Find where the given text appears and provide that cell's center as (x, y) coordinate. 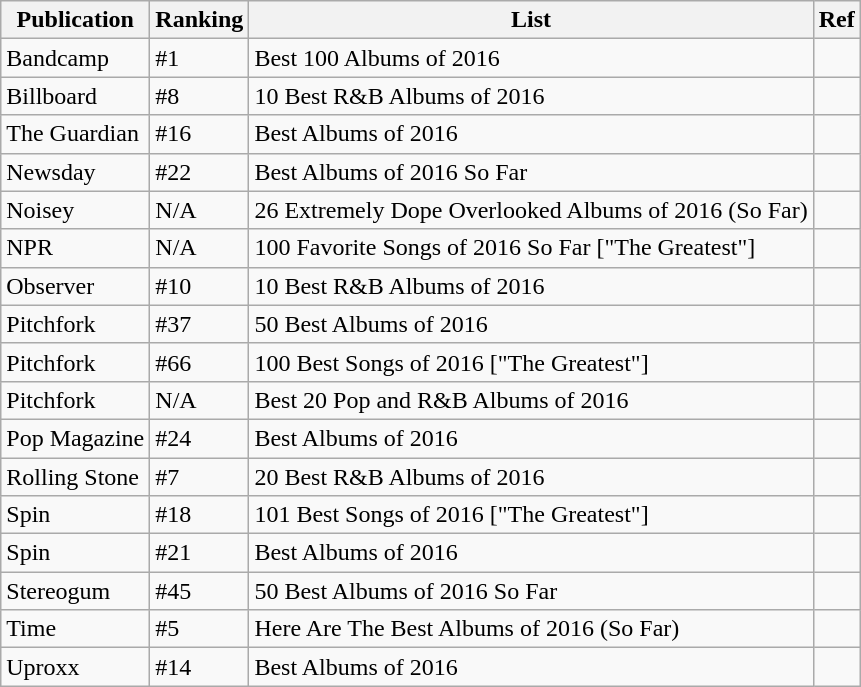
#45 (200, 591)
Noisey (76, 210)
Stereogum (76, 591)
101 Best Songs of 2016 ["The Greatest"] (531, 515)
Uproxx (76, 667)
50 Best Albums of 2016 (531, 324)
50 Best Albums of 2016 So Far (531, 591)
#10 (200, 286)
Best 100 Albums of 2016 (531, 58)
NPR (76, 248)
20 Best R&B Albums of 2016 (531, 477)
26 Extremely Dope Overlooked Albums of 2016 (So Far) (531, 210)
100 Favorite Songs of 2016 So Far ["The Greatest"] (531, 248)
Pop Magazine (76, 438)
List (531, 20)
Here Are The Best Albums of 2016 (So Far) (531, 629)
#22 (200, 172)
#21 (200, 553)
#66 (200, 362)
#16 (200, 134)
#5 (200, 629)
#24 (200, 438)
#7 (200, 477)
Billboard (76, 96)
#37 (200, 324)
#1 (200, 58)
#18 (200, 515)
#14 (200, 667)
Ref (836, 20)
Bandcamp (76, 58)
Rolling Stone (76, 477)
Time (76, 629)
Observer (76, 286)
Ranking (200, 20)
Publication (76, 20)
The Guardian (76, 134)
Best 20 Pop and R&B Albums of 2016 (531, 400)
100 Best Songs of 2016 ["The Greatest"] (531, 362)
Best Albums of 2016 So Far (531, 172)
#8 (200, 96)
Newsday (76, 172)
